Search for the cell housing the specified text and yield its (x, y) center coordinate. 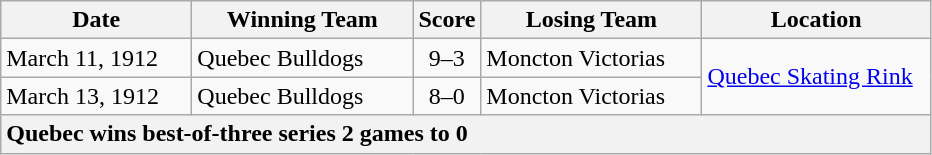
Score (447, 20)
Date (96, 20)
Location (816, 20)
Losing Team (592, 20)
Quebec Skating Rink (816, 77)
March 13, 1912 (96, 96)
8–0 (447, 96)
March 11, 1912 (96, 58)
Quebec wins best-of-three series 2 games to 0 (466, 134)
Winning Team (302, 20)
9–3 (447, 58)
